Find where the given text appears and provide that cell's center as [x, y] coordinate. 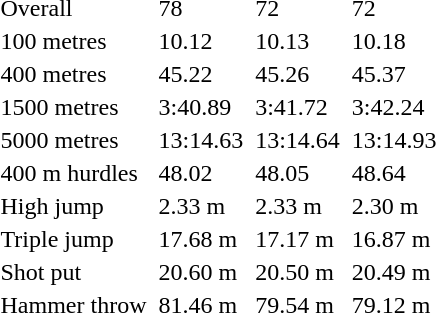
45.26 [298, 74]
48.05 [298, 173]
17.17 m [298, 239]
10.12 [201, 41]
3:40.89 [201, 107]
17.68 m [201, 239]
13:14.64 [298, 140]
20.50 m [298, 272]
20.60 m [201, 272]
48.02 [201, 173]
3:41.72 [298, 107]
10.13 [298, 41]
45.22 [201, 74]
13:14.63 [201, 140]
